Scan for the cell matching the given text and deliver its (X, Y) coordinate at center. 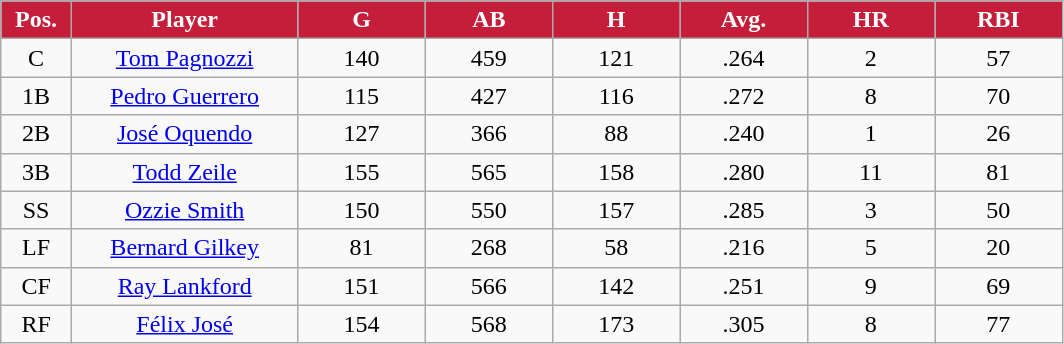
.280 (744, 172)
157 (616, 210)
G (362, 20)
RF (36, 324)
.305 (744, 324)
565 (488, 172)
57 (998, 58)
3B (36, 172)
9 (870, 286)
20 (998, 248)
26 (998, 134)
115 (362, 96)
SS (36, 210)
Pos. (36, 20)
LF (36, 248)
5 (870, 248)
.264 (744, 58)
José Oquendo (184, 134)
.251 (744, 286)
Player (184, 20)
268 (488, 248)
Tom Pagnozzi (184, 58)
121 (616, 58)
127 (362, 134)
142 (616, 286)
366 (488, 134)
155 (362, 172)
158 (616, 172)
Ray Lankford (184, 286)
HR (870, 20)
150 (362, 210)
2B (36, 134)
140 (362, 58)
Ozzie Smith (184, 210)
116 (616, 96)
RBI (998, 20)
568 (488, 324)
459 (488, 58)
Félix José (184, 324)
70 (998, 96)
550 (488, 210)
.240 (744, 134)
77 (998, 324)
566 (488, 286)
88 (616, 134)
69 (998, 286)
1B (36, 96)
173 (616, 324)
3 (870, 210)
.272 (744, 96)
Avg. (744, 20)
.285 (744, 210)
.216 (744, 248)
427 (488, 96)
2 (870, 58)
Bernard Gilkey (184, 248)
Todd Zeile (184, 172)
154 (362, 324)
H (616, 20)
50 (998, 210)
58 (616, 248)
Pedro Guerrero (184, 96)
151 (362, 286)
1 (870, 134)
AB (488, 20)
11 (870, 172)
CF (36, 286)
C (36, 58)
